Search for the cell housing the specified text and yield its [x, y] center coordinate. 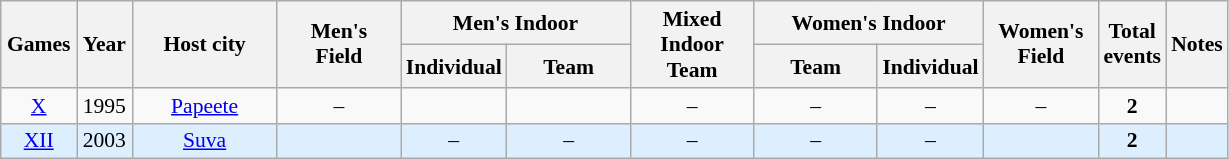
X [39, 106]
1995 [104, 106]
Women'sField [1040, 44]
Men's Indoor [516, 22]
Games [39, 44]
MixedIndoorTeam [692, 44]
XII [39, 141]
Notes [1197, 44]
Women's Indoor [869, 22]
Men'sField [339, 44]
2003 [104, 141]
Suva [204, 141]
Host city [204, 44]
Papeete [204, 106]
Totalevents [1132, 44]
Year [104, 44]
